Search for the cell housing the specified text and yield its (x, y) center coordinate. 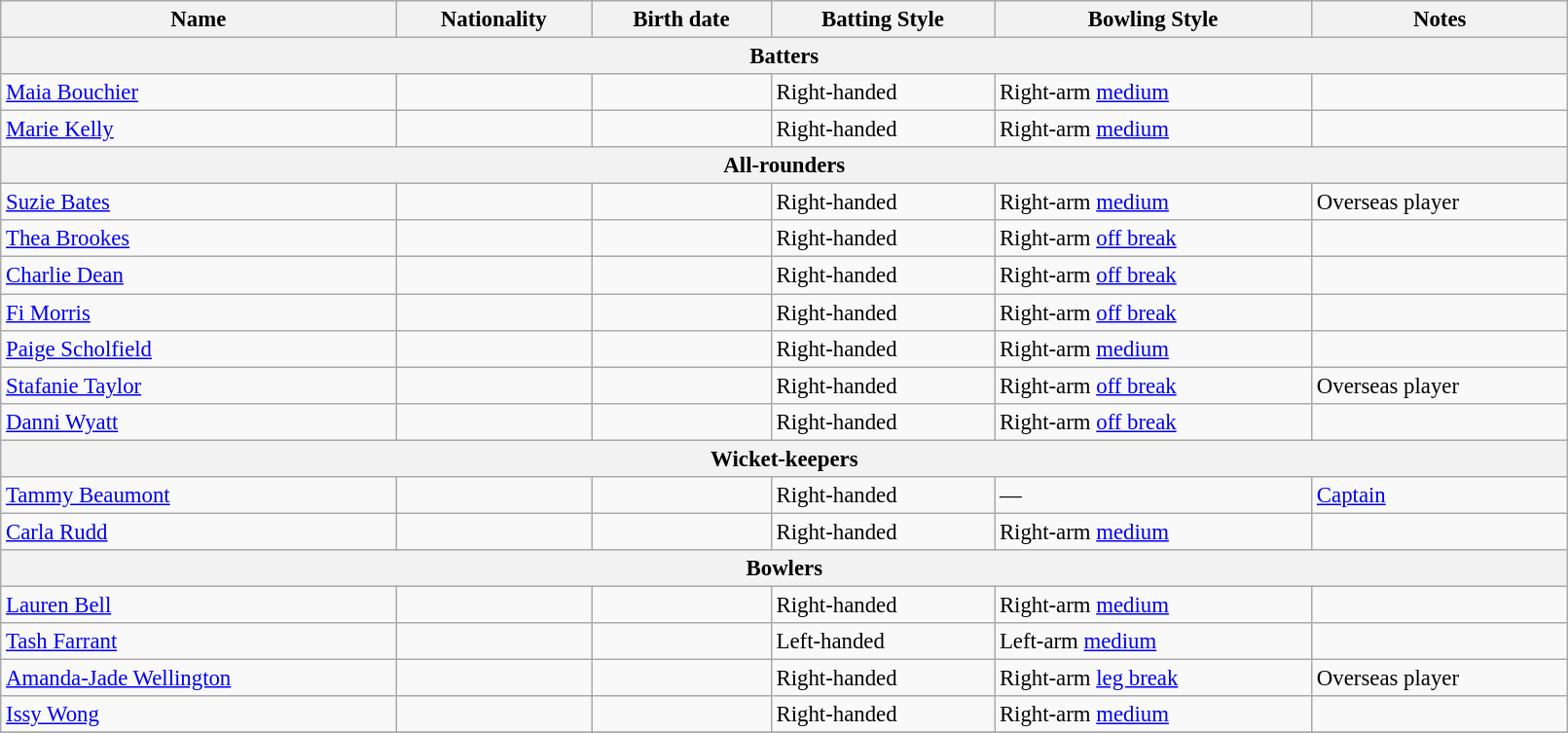
Batting Style (882, 19)
Lauren Bell (199, 605)
Bowlers (784, 568)
Stafanie Taylor (199, 385)
Tash Farrant (199, 641)
Marie Kelly (199, 129)
Issy Wong (199, 715)
Suzie Bates (199, 202)
— (1153, 495)
Fi Morris (199, 312)
Notes (1440, 19)
Danni Wyatt (199, 421)
Thea Brookes (199, 238)
Carla Rudd (199, 531)
Maia Bouchier (199, 92)
All-rounders (784, 165)
Left-arm medium (1153, 641)
Paige Scholfield (199, 348)
Tammy Beaumont (199, 495)
Amanda-Jade Wellington (199, 678)
Name (199, 19)
Captain (1440, 495)
Nationality (494, 19)
Right-arm leg break (1153, 678)
Charlie Dean (199, 275)
Birth date (681, 19)
Bowling Style (1153, 19)
Batters (784, 56)
Left-handed (882, 641)
Wicket-keepers (784, 458)
